Detect which cell encompasses the target text, then output its (x, y) center coordinate. 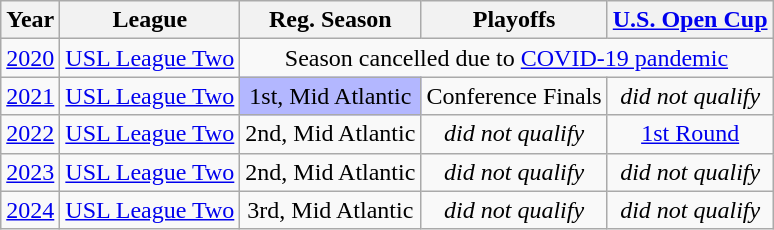
2021 (30, 96)
2023 (30, 172)
2020 (30, 58)
Conference Finals (514, 96)
2024 (30, 210)
Reg. Season (330, 20)
League (150, 20)
3rd, Mid Atlantic (330, 210)
2022 (30, 134)
1st Round (690, 134)
Playoffs (514, 20)
Season cancelled due to COVID-19 pandemic (506, 58)
U.S. Open Cup (690, 20)
1st, Mid Atlantic (330, 96)
Year (30, 20)
